From the cell containing the given text, extract its center point as [X, Y] coordinate. 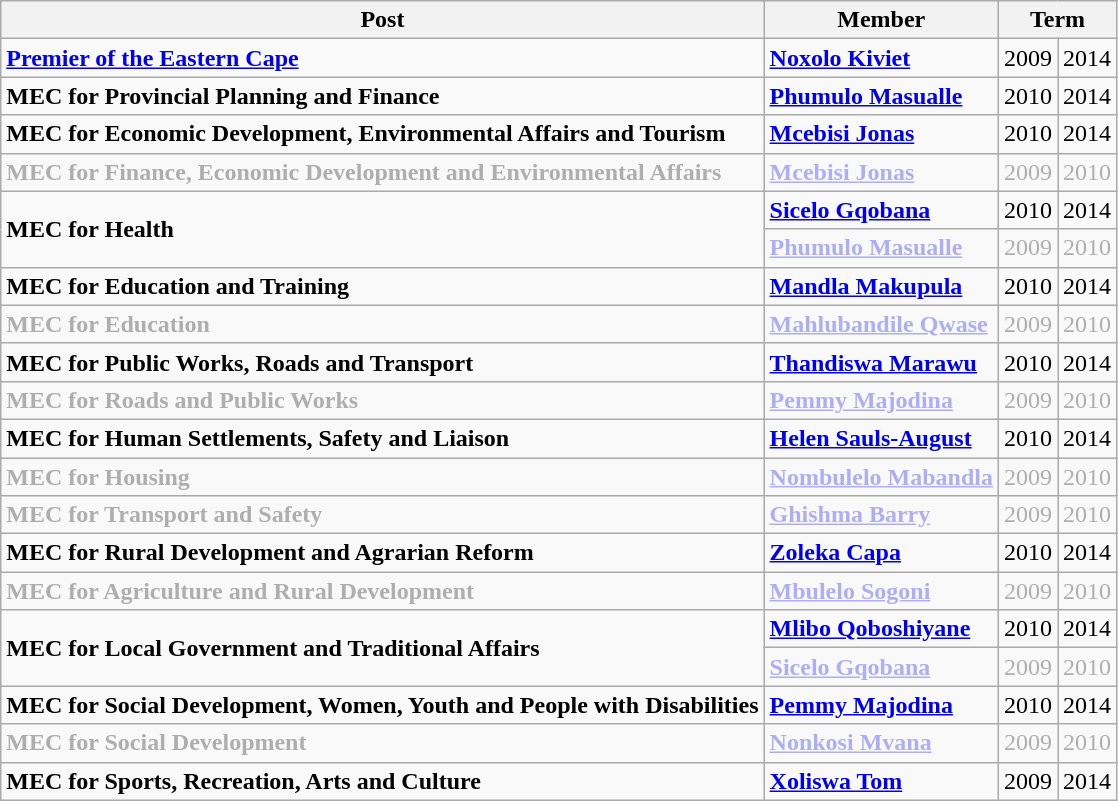
Member [881, 20]
Xoliswa Tom [881, 781]
Ghishma Barry [881, 515]
MEC for Education [382, 324]
Term [1058, 20]
MEC for Agriculture and Rural Development [382, 591]
Premier of the Eastern Cape [382, 58]
MEC for Education and Training [382, 286]
MEC for Rural Development and Agrarian Reform [382, 553]
Mandla Makupula [881, 286]
MEC for Roads and Public Works [382, 400]
MEC for Economic Development, Environmental Affairs and Tourism [382, 134]
MEC for Provincial Planning and Finance [382, 96]
MEC for Public Works, Roads and Transport [382, 362]
Thandiswa Marawu [881, 362]
MEC for Human Settlements, Safety and Liaison [382, 438]
MEC for Social Development [382, 743]
Mahlubandile Qwase [881, 324]
MEC for Sports, Recreation, Arts and Culture [382, 781]
MEC for Finance, Economic Development and Environmental Affairs [382, 172]
Post [382, 20]
Nonkosi Mvana [881, 743]
Mlibo Qoboshiyane [881, 629]
MEC for Local Government and Traditional Affairs [382, 648]
MEC for Housing [382, 477]
MEC for Transport and Safety [382, 515]
Noxolo Kiviet [881, 58]
Zoleka Capa [881, 553]
Helen Sauls-August [881, 438]
MEC for Social Development, Women, Youth and People with Disabilities [382, 705]
Mbulelo Sogoni [881, 591]
MEC for Health [382, 229]
Nombulelo Mabandla [881, 477]
